Extract the [x, y] coordinate from the center of the cell holding the provided text.  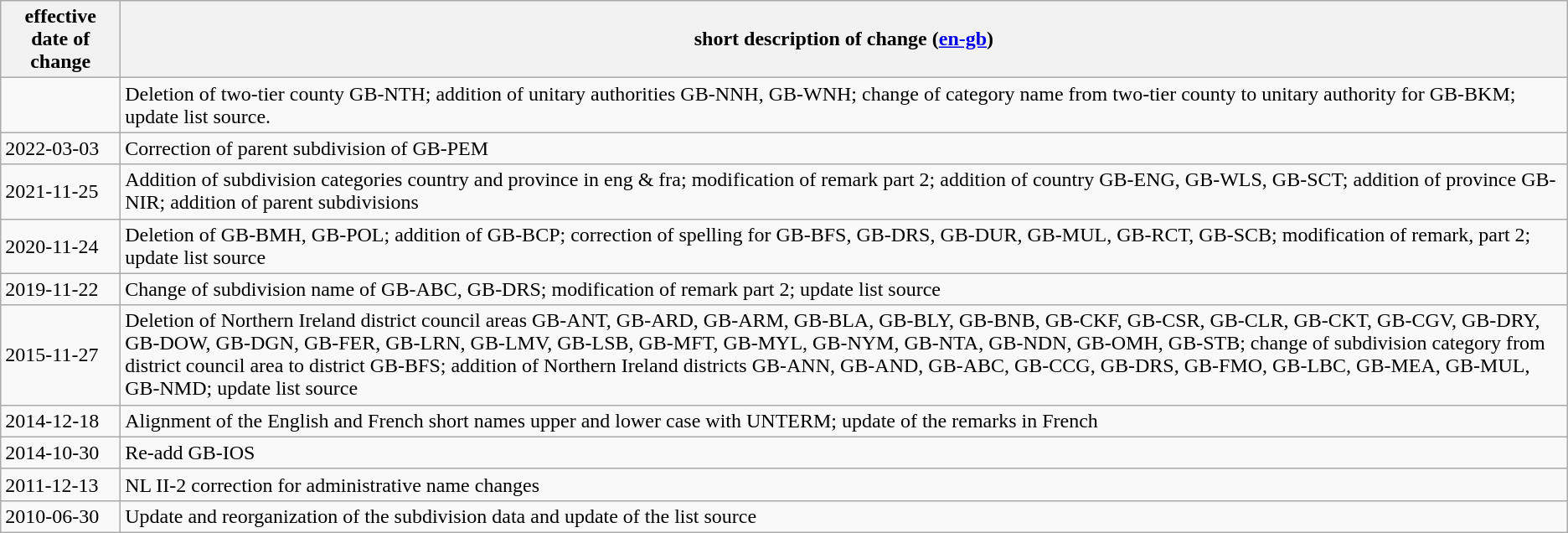
2015-11-27 [60, 355]
2022-03-03 [60, 148]
Update and reorganization of the subdivision data and update of the list source [844, 516]
2010-06-30 [60, 516]
Alignment of the English and French short names upper and lower case with UNTERM; update of the remarks in French [844, 421]
2014-12-18 [60, 421]
Change of subdivision name of GB-ABC, GB-DRS; modification of remark part 2; update list source [844, 289]
2019-11-22 [60, 289]
short description of change (en-gb) [844, 39]
NL II-2 correction for administrative name changes [844, 484]
effective date of change [60, 39]
2011-12-13 [60, 484]
2020-11-24 [60, 246]
2014-10-30 [60, 453]
Re-add GB-IOS [844, 453]
2021-11-25 [60, 191]
Correction of parent subdivision of GB-PEM [844, 148]
